Determine the (X, Y) coordinate at the center of the cell enclosing the given text.  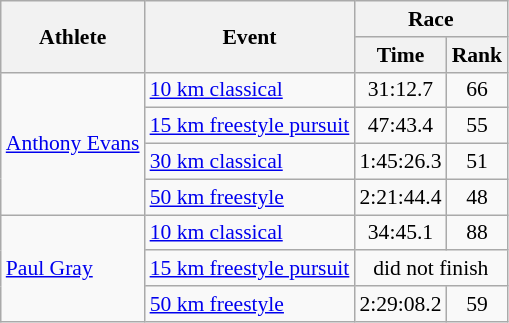
34:45.1 (400, 233)
48 (478, 197)
Anthony Evans (73, 143)
88 (478, 233)
Paul Gray (73, 268)
Time (400, 55)
did not finish (430, 269)
1:45:26.3 (400, 162)
31:12.7 (400, 90)
55 (478, 126)
Race (430, 19)
2:21:44.4 (400, 197)
Rank (478, 55)
2:29:08.2 (400, 304)
Event (250, 36)
47:43.4 (400, 126)
59 (478, 304)
Athlete (73, 36)
30 km classical (250, 162)
51 (478, 162)
66 (478, 90)
